Scan for the cell matching the given text and deliver its [x, y] coordinate at center. 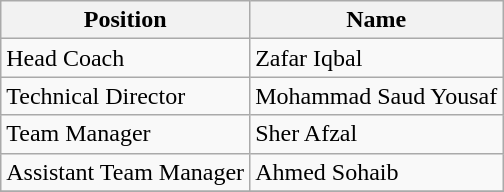
Ahmed Sohaib [376, 172]
Sher Afzal [376, 134]
Head Coach [126, 58]
Team Manager [126, 134]
Assistant Team Manager [126, 172]
Name [376, 20]
Zafar Iqbal [376, 58]
Mohammad Saud Yousaf [376, 96]
Technical Director [126, 96]
Position [126, 20]
